Find where the given text appears and provide that cell's center as (x, y) coordinate. 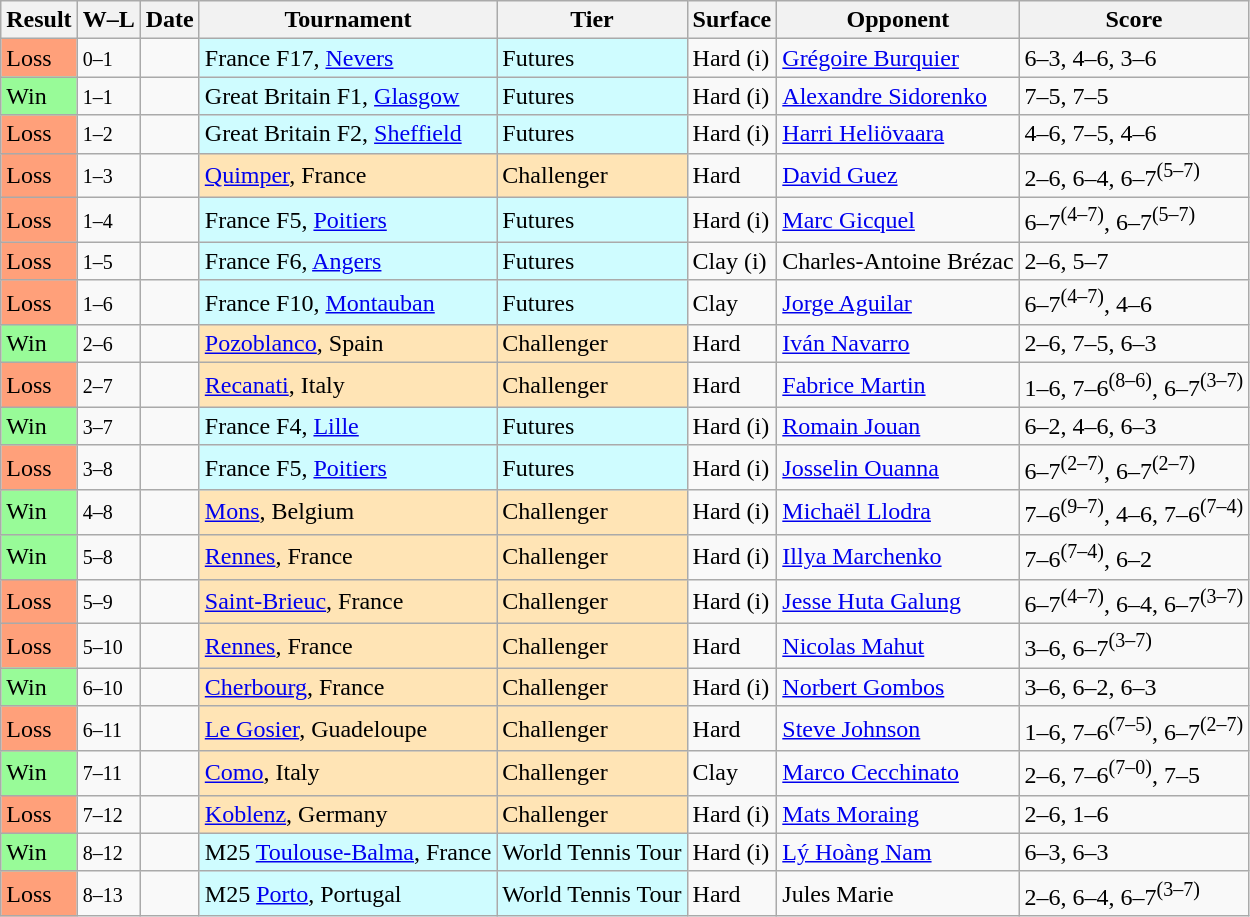
Mons, Belgium (348, 512)
3–6, 6–7(3–7) (1134, 646)
Lý Hoàng Nam (898, 852)
5–8 (108, 558)
France F10, Montauban (348, 302)
6–3, 4–6, 3–6 (1134, 58)
Tournament (348, 20)
3–8 (108, 468)
1–3 (108, 176)
2–6, 7–5, 6–3 (1134, 344)
Result (39, 20)
Harri Heliövaara (898, 134)
Cherbourg, France (348, 687)
Jorge Aguilar (898, 302)
Saint-Brieuc, France (348, 602)
Norbert Gombos (898, 687)
Clay (i) (732, 261)
Great Britain F2, Sheffield (348, 134)
2–6, 6–4, 6–7(5–7) (1134, 176)
David Guez (898, 176)
3–7 (108, 426)
Marc Gicquel (898, 220)
Jules Marie (898, 894)
7–6(9–7), 4–6, 7–6(7–4) (1134, 512)
Alexandre Sidorenko (898, 96)
8–13 (108, 894)
Jesse Huta Galung (898, 602)
1–1 (108, 96)
7–6(7–4), 6–2 (1134, 558)
6–10 (108, 687)
1–2 (108, 134)
Como, Italy (348, 774)
Josselin Ouanna (898, 468)
Opponent (898, 20)
6–11 (108, 728)
Mats Moraing (898, 814)
Michaël Llodra (898, 512)
2–6, 6–4, 6–7(3–7) (1134, 894)
Le Gosier, Guadeloupe (348, 728)
7–11 (108, 774)
6–3, 6–3 (1134, 852)
France F6, Angers (348, 261)
Nicolas Mahut (898, 646)
4–8 (108, 512)
Marco Cecchinato (898, 774)
Illya Marchenko (898, 558)
Great Britain F1, Glasgow (348, 96)
1–6 (108, 302)
2–6, 1–6 (1134, 814)
5–10 (108, 646)
Romain Jouan (898, 426)
2–7 (108, 386)
6–2, 4–6, 6–3 (1134, 426)
France F17, Nevers (348, 58)
1–5 (108, 261)
Surface (732, 20)
Iván Navarro (898, 344)
Tier (592, 20)
1–4 (108, 220)
8–12 (108, 852)
M25 Toulouse-Balma, France (348, 852)
4–6, 7–5, 4–6 (1134, 134)
Fabrice Martin (898, 386)
6–7(4–7), 4–6 (1134, 302)
2–6, 7–6(7–0), 7–5 (1134, 774)
6–7(2–7), 6–7(2–7) (1134, 468)
Pozoblanco, Spain (348, 344)
2–6 (108, 344)
6–7(4–7), 6–4, 6–7(3–7) (1134, 602)
7–5, 7–5 (1134, 96)
Grégoire Burquier (898, 58)
1–6, 7–6(7–5), 6–7(2–7) (1134, 728)
6–7(4–7), 6–7(5–7) (1134, 220)
Koblenz, Germany (348, 814)
1–6, 7–6(8–6), 6–7(3–7) (1134, 386)
3–6, 6–2, 6–3 (1134, 687)
Steve Johnson (898, 728)
7–12 (108, 814)
Recanati, Italy (348, 386)
France F4, Lille (348, 426)
Quimper, France (348, 176)
5–9 (108, 602)
0–1 (108, 58)
Date (170, 20)
Score (1134, 20)
W–L (108, 20)
M25 Porto, Portugal (348, 894)
Charles-Antoine Brézac (898, 261)
2–6, 5–7 (1134, 261)
